Output the [X, Y] coordinate of the center of the cell containing the given text.  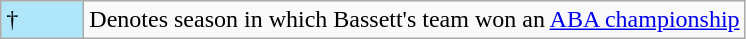
† [42, 20]
Denotes season in which Bassett's team won an ABA championship [414, 20]
